Detect which cell encompasses the target text, then output its (x, y) center coordinate. 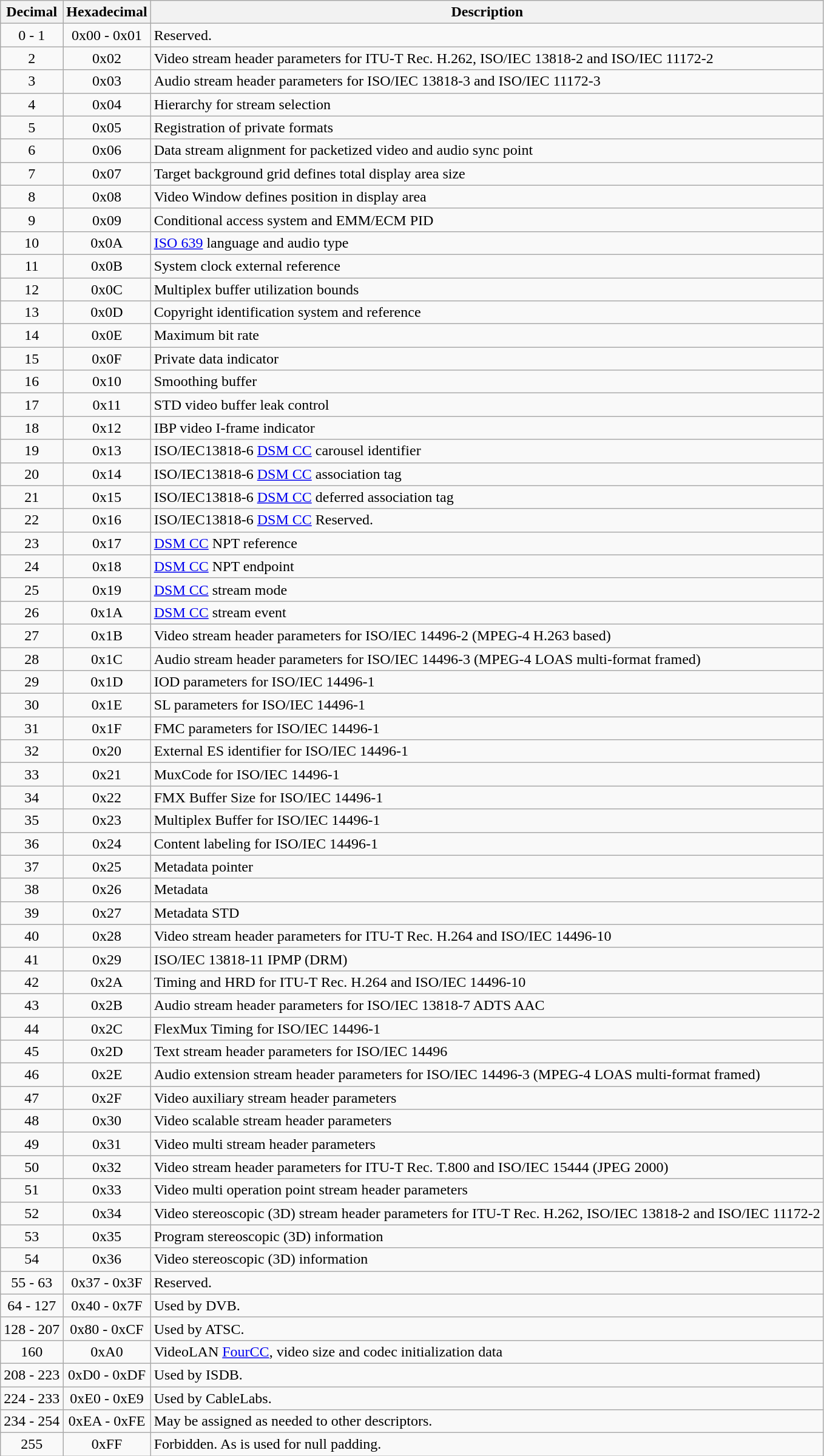
0x34 (107, 1213)
Registration of private formats (487, 127)
Text stream header parameters for ISO/IEC 14496 (487, 1052)
0x07 (107, 174)
53 (32, 1236)
8 (32, 197)
0xD0 - 0xDF (107, 1375)
5 (32, 127)
Audio stream header parameters for ISO/IEC 13818-7 ADTS AAC (487, 1005)
Used by ISDB. (487, 1375)
Metadata pointer (487, 867)
DSM CC NPT reference (487, 543)
0x1B (107, 635)
28 (32, 659)
Metadata (487, 890)
Used by DVB. (487, 1305)
38 (32, 890)
0x24 (107, 844)
0x2E (107, 1075)
Program stereoscopic (3D) information (487, 1236)
Private data indicator (487, 359)
ISO/IEC13818-6 DSM CC association tag (487, 474)
Decimal (32, 12)
0x31 (107, 1144)
MuxCode for ISO/IEC 14496-1 (487, 774)
Audio extension stream header parameters for ISO/IEC 14496-3 (MPEG-4 LOAS multi-format framed) (487, 1075)
0x33 (107, 1190)
0 - 1 (32, 35)
Video stream header parameters for ISO/IEC 14496-2 (MPEG-4 H.263 based) (487, 635)
Video stereoscopic (3D) stream header parameters for ITU-T Rec. H.262, ISO/IEC 13818-2 and ISO/IEC 11172-2 (487, 1213)
10 (32, 243)
0x15 (107, 497)
18 (32, 428)
15 (32, 359)
20 (32, 474)
DSM CC NPT endpoint (487, 566)
33 (32, 774)
Video stream header parameters for ITU-T Rec. T.800 and ISO/IEC 15444 (JPEG 2000) (487, 1167)
IBP video I-frame indicator (487, 428)
22 (32, 520)
0x2F (107, 1098)
0x2B (107, 1005)
0x25 (107, 867)
Hierarchy for stream selection (487, 104)
14 (32, 336)
16 (32, 382)
Audio stream header parameters for ISO/IEC 13818-3 and ISO/IEC 11172-3 (487, 81)
0x0E (107, 336)
224 - 233 (32, 1398)
23 (32, 543)
0x40 - 0x7F (107, 1305)
9 (32, 220)
0x37 - 0x3F (107, 1282)
41 (32, 959)
0xE0 - 0xE9 (107, 1398)
0x12 (107, 428)
0x29 (107, 959)
0x05 (107, 127)
46 (32, 1075)
54 (32, 1259)
IOD parameters for ISO/IEC 14496-1 (487, 682)
Forbidden. As is used for null padding. (487, 1444)
ISO/IEC13818-6 DSM CC carousel identifier (487, 451)
45 (32, 1052)
0x19 (107, 589)
0x30 (107, 1121)
64 - 127 (32, 1305)
0x36 (107, 1259)
6 (32, 151)
0x80 - 0xCF (107, 1329)
0xFF (107, 1444)
0x11 (107, 405)
29 (32, 682)
128 - 207 (32, 1329)
21 (32, 497)
12 (32, 290)
Content labeling for ISO/IEC 14496-1 (487, 844)
0x2A (107, 982)
0x13 (107, 451)
44 (32, 1029)
0x2D (107, 1052)
0x20 (107, 751)
35 (32, 821)
17 (32, 405)
0x0B (107, 266)
Used by ATSC. (487, 1329)
0x1A (107, 612)
49 (32, 1144)
0x26 (107, 890)
25 (32, 589)
0x35 (107, 1236)
7 (32, 174)
0x2C (107, 1029)
Video Window defines position in display area (487, 197)
27 (32, 635)
0x17 (107, 543)
39 (32, 913)
SL parameters for ISO/IEC 14496-1 (487, 705)
40 (32, 936)
0x00 - 0x01 (107, 35)
47 (32, 1098)
0x08 (107, 197)
FlexMux Timing for ISO/IEC 14496-1 (487, 1029)
Description (487, 12)
DSM CC stream event (487, 612)
ISO/IEC13818-6 DSM CC Reserved. (487, 520)
DSM CC stream mode (487, 589)
0x21 (107, 774)
0x1E (107, 705)
0x16 (107, 520)
Video auxiliary stream header parameters (487, 1098)
48 (32, 1121)
0xEA - 0xFE (107, 1421)
4 (32, 104)
0xA0 (107, 1352)
Video stream header parameters for ITU-T Rec. H.264 and ISO/IEC 14496-10 (487, 936)
11 (32, 266)
Smoothing buffer (487, 382)
37 (32, 867)
0x22 (107, 797)
19 (32, 451)
STD video buffer leak control (487, 405)
Multiplex Buffer for ISO/IEC 14496-1 (487, 821)
Timing and HRD for ITU-T Rec. H.264 and ISO/IEC 14496-10 (487, 982)
0x0F (107, 359)
2 (32, 58)
Conditional access system and EMM/ECM PID (487, 220)
FMX Buffer Size for ISO/IEC 14496-1 (487, 797)
34 (32, 797)
0x03 (107, 81)
Audio stream header parameters for ISO/IEC 14496-3 (MPEG-4 LOAS multi-format framed) (487, 659)
External ES identifier for ISO/IEC 14496-1 (487, 751)
Hexadecimal (107, 12)
Video multi stream header parameters (487, 1144)
0x27 (107, 913)
0x28 (107, 936)
3 (32, 81)
31 (32, 728)
52 (32, 1213)
VideoLAN FourCC, video size and codec initialization data (487, 1352)
24 (32, 566)
50 (32, 1167)
System clock external reference (487, 266)
Copyright identification system and reference (487, 313)
0x04 (107, 104)
Maximum bit rate (487, 336)
Video scalable stream header parameters (487, 1121)
51 (32, 1190)
0x1D (107, 682)
0x0D (107, 313)
160 (32, 1352)
Used by CableLabs. (487, 1398)
255 (32, 1444)
0x18 (107, 566)
43 (32, 1005)
0x02 (107, 58)
May be assigned as needed to other descriptors. (487, 1421)
ISO 639 language and audio type (487, 243)
55 - 63 (32, 1282)
0x1F (107, 728)
30 (32, 705)
26 (32, 612)
Target background grid defines total display area size (487, 174)
ISO/IEC 13818-11 IPMP (DRM) (487, 959)
ISO/IEC13818-6 DSM CC deferred association tag (487, 497)
13 (32, 313)
36 (32, 844)
Video stream header parameters for ITU-T Rec. H.262, ISO/IEC 13818-2 and ISO/IEC 11172-2 (487, 58)
FMC parameters for ISO/IEC 14496-1 (487, 728)
208 - 223 (32, 1375)
Video multi operation point stream header parameters (487, 1190)
Metadata STD (487, 913)
234 - 254 (32, 1421)
0x10 (107, 382)
0x0A (107, 243)
0x32 (107, 1167)
0x0C (107, 290)
0x06 (107, 151)
0x23 (107, 821)
Video stereoscopic (3D) information (487, 1259)
Multiplex buffer utilization bounds (487, 290)
Data stream alignment for packetized video and audio sync point (487, 151)
32 (32, 751)
0x09 (107, 220)
0x1C (107, 659)
42 (32, 982)
0x14 (107, 474)
